Identify which cell holds the provided text, then report its (X, Y) central coordinate. 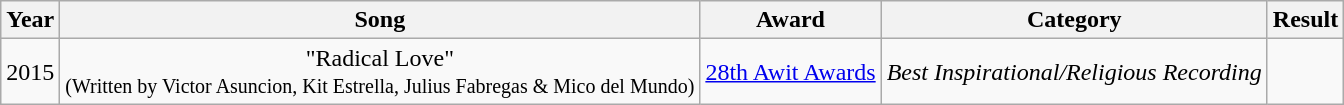
Song (380, 20)
Category (1074, 20)
28th Awit Awards (790, 72)
Best Inspirational/Religious Recording (1074, 72)
Award (790, 20)
"Radical Love" (Written by Victor Asuncion, Kit Estrella, Julius Fabregas & Mico del Mundo) (380, 72)
Year (30, 20)
2015 (30, 72)
Result (1305, 20)
